Output the (x, y) coordinate of the center of the cell containing the given text.  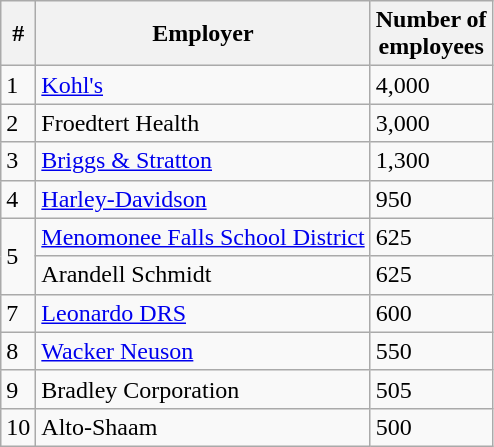
505 (431, 389)
Kohl's (203, 85)
Briggs & Stratton (203, 161)
1 (18, 85)
Employer (203, 34)
3,000 (431, 123)
5 (18, 256)
1,300 (431, 161)
Wacker Neuson (203, 351)
600 (431, 313)
8 (18, 351)
Harley-Davidson (203, 199)
# (18, 34)
500 (431, 427)
Alto-Shaam (203, 427)
Bradley Corporation (203, 389)
Froedtert Health (203, 123)
7 (18, 313)
3 (18, 161)
950 (431, 199)
Arandell Schmidt (203, 275)
9 (18, 389)
550 (431, 351)
Number of employees (431, 34)
2 (18, 123)
Menomonee Falls School District (203, 237)
4 (18, 199)
Leonardo DRS (203, 313)
4,000 (431, 85)
10 (18, 427)
